Scan for the cell matching the given text and deliver its (X, Y) coordinate at center. 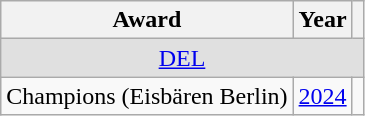
Award (147, 20)
Year (322, 20)
Champions (Eisbären Berlin) (147, 96)
2024 (322, 96)
DEL (182, 58)
